From the cell containing the given text, extract its center point as (x, y) coordinate. 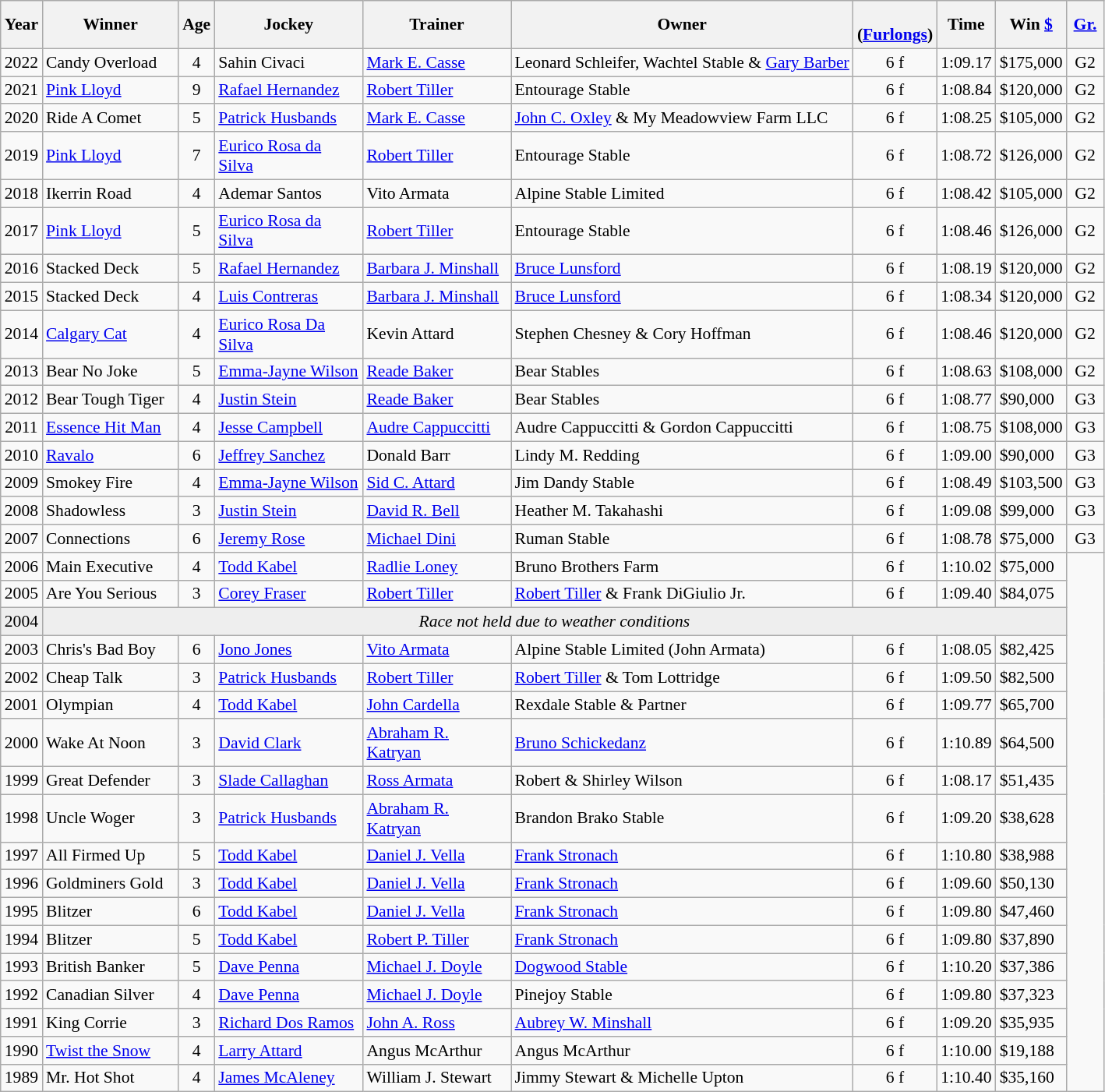
$35,160 (1032, 1078)
1996 (22, 884)
Bruno Brothers Farm (683, 567)
Shadowless (111, 511)
British Banker (111, 967)
Luis Contreras (288, 297)
$51,435 (1032, 781)
2021 (22, 90)
Leonard Schleifer, Wachtel Stable & Gary Barber (683, 62)
Main Executive (111, 567)
1:10.02 (966, 567)
$175,000 (1032, 62)
Audre Cappuccitti (436, 428)
Olympian (111, 705)
Stephen Chesney & Cory Hoffman (683, 334)
1:08.84 (966, 90)
Jimmy Stewart & Michelle Upton (683, 1078)
Robert P. Tiller (436, 939)
Richard Dos Ramos (288, 1023)
$65,700 (1032, 705)
2005 (22, 594)
$37,386 (1032, 967)
Ravalo (111, 455)
$84,075 (1032, 594)
Owner (683, 25)
1991 (22, 1023)
Wake At Noon (111, 744)
David R. Bell (436, 511)
Jeremy Rose (288, 539)
Radlie Loney (436, 567)
1993 (22, 967)
Slade Callaghan (288, 781)
Canadian Silver (111, 995)
Eurico Rosa Da Silva (288, 334)
Jockey (288, 25)
1:10.80 (966, 856)
Kevin Attard (436, 334)
1990 (22, 1051)
2012 (22, 400)
Brandon Brako Stable (683, 818)
Michael Dini (436, 539)
2020 (22, 118)
1992 (22, 995)
Ross Armata (436, 781)
2015 (22, 297)
Bruno Schickedanz (683, 744)
Ruman Stable (683, 539)
7 (196, 156)
Ikerrin Road (111, 193)
Twist the Snow (111, 1051)
Candy Overload (111, 62)
Great Defender (111, 781)
Uncle Woger (111, 818)
Win $ (1032, 25)
$37,323 (1032, 995)
Pinejoy Stable (683, 995)
1:08.63 (966, 372)
Robert Tiller & Tom Lottridge (683, 677)
1989 (22, 1078)
$50,130 (1032, 884)
2003 (22, 650)
Audre Cappuccitti & Gordon Cappuccitti (683, 428)
Ride A Comet (111, 118)
Essence Hit Man (111, 428)
2010 (22, 455)
Heather M. Takahashi (683, 511)
1:08.78 (966, 539)
2000 (22, 744)
Jim Dandy Stable (683, 483)
2019 (22, 156)
2011 (22, 428)
Donald Barr (436, 455)
1994 (22, 939)
2016 (22, 269)
Mr. Hot Shot (111, 1078)
$47,460 (1032, 912)
Race not held due to weather conditions (555, 622)
$99,000 (1032, 511)
Bear No Joke (111, 372)
9 (196, 90)
1:10.00 (966, 1051)
Dogwood Stable (683, 967)
2013 (22, 372)
1:09.50 (966, 677)
2017 (22, 231)
1:08.75 (966, 428)
Jesse Campbell (288, 428)
$38,988 (1032, 856)
$38,628 (1032, 818)
Trainer (436, 25)
$82,425 (1032, 650)
Gr. (1086, 25)
Jono Jones (288, 650)
Alpine Stable Limited (683, 193)
Ademar Santos (288, 193)
1:09.40 (966, 594)
Jeffrey Sanchez (288, 455)
1:08.34 (966, 297)
1:09.00 (966, 455)
Alpine Stable Limited (John Armata) (683, 650)
$19,188 (1032, 1051)
1:08.42 (966, 193)
1997 (22, 856)
1:09.77 (966, 705)
James McAleney (288, 1078)
Calgary Cat (111, 334)
1:08.25 (966, 118)
2002 (22, 677)
David Clark (288, 744)
Goldminers Gold (111, 884)
2004 (22, 622)
Larry Attard (288, 1051)
$37,890 (1032, 939)
$103,500 (1032, 483)
1999 (22, 781)
King Corrie (111, 1023)
2018 (22, 193)
1:09.60 (966, 884)
1:08.17 (966, 781)
John A. Ross (436, 1023)
Sid C. Attard (436, 483)
Rexdale Stable & Partner (683, 705)
All Firmed Up (111, 856)
1:09.17 (966, 62)
1:09.08 (966, 511)
Corey Fraser (288, 594)
Robert & Shirley Wilson (683, 781)
2007 (22, 539)
1:10.40 (966, 1078)
1:10.89 (966, 744)
$35,935 (1032, 1023)
2001 (22, 705)
1995 (22, 912)
2022 (22, 62)
2009 (22, 483)
Time (966, 25)
Are You Serious (111, 594)
Cheap Talk (111, 677)
John Cardella (436, 705)
Lindy M. Redding (683, 455)
Year (22, 25)
$64,500 (1032, 744)
$82,500 (1032, 677)
Age (196, 25)
2014 (22, 334)
1:10.20 (966, 967)
2006 (22, 567)
2008 (22, 511)
1:08.19 (966, 269)
Connections (111, 539)
Winner (111, 25)
1:08.05 (966, 650)
(Furlongs) (895, 25)
Sahin Civaci (288, 62)
Robert Tiller & Frank DiGiulio Jr. (683, 594)
Chris's Bad Boy (111, 650)
Aubrey W. Minshall (683, 1023)
1:08.77 (966, 400)
1:08.49 (966, 483)
Smokey Fire (111, 483)
1:08.72 (966, 156)
John C. Oxley & My Meadowview Farm LLC (683, 118)
1998 (22, 818)
Bear Tough Tiger (111, 400)
William J. Stewart (436, 1078)
